Output the (x, y) coordinate of the center of the cell containing the given text.  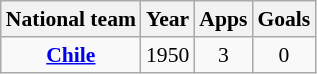
Chile (71, 55)
Year (168, 19)
Goals (284, 19)
3 (223, 55)
National team (71, 19)
Apps (223, 19)
1950 (168, 55)
0 (284, 55)
